Capture the cell that displays the provided text and extract its (X, Y) central coordinate. 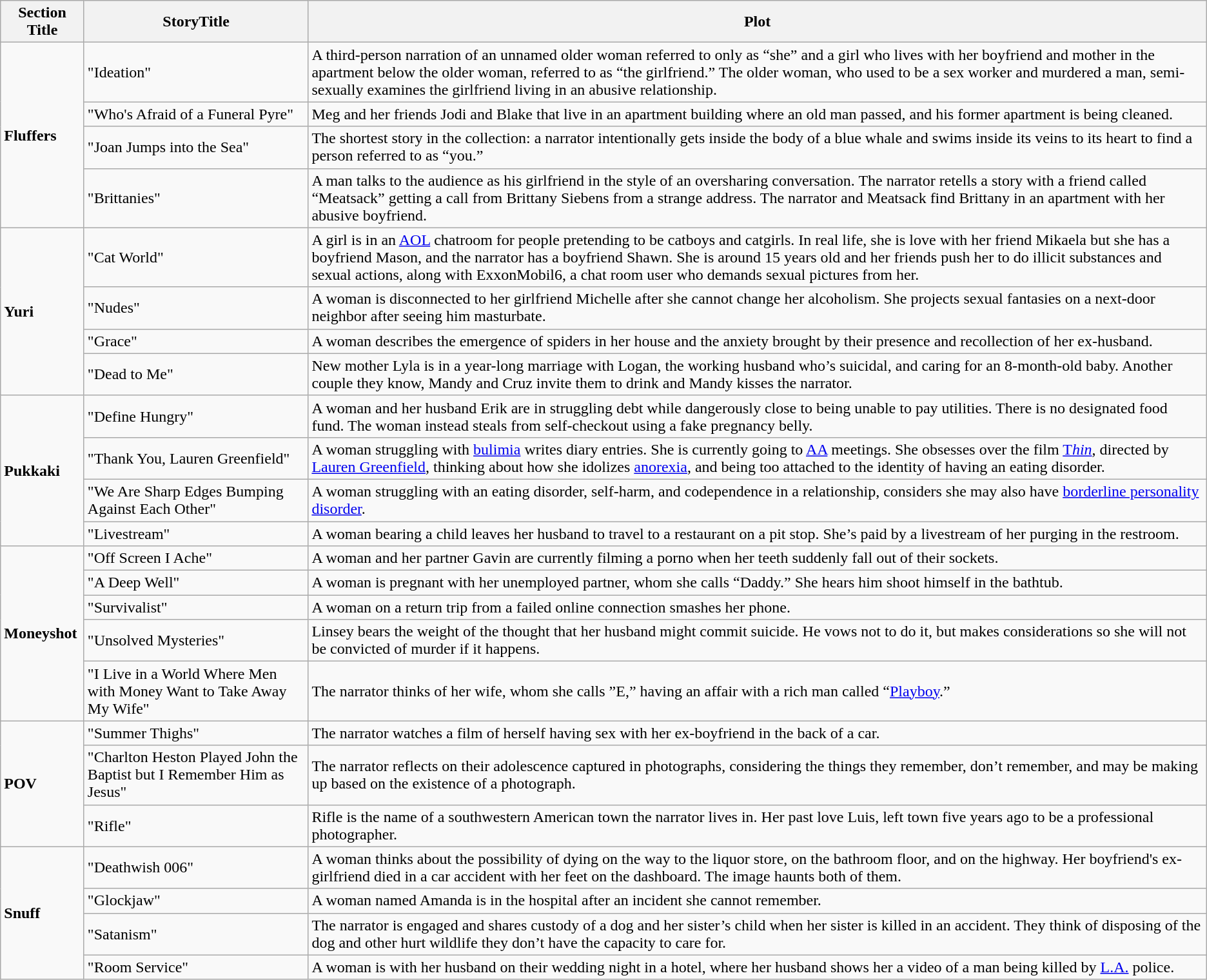
"Ideation" (196, 72)
StoryTitle (196, 22)
"Summer Thighs" (196, 733)
"Charlton Heston Played John the Baptist but I Remember Him as Jesus" (196, 775)
"Dead to Me" (196, 374)
Yuri (43, 311)
"Satanism" (196, 934)
A woman describes the emergence of spiders in her house and the anxiety brought by their presence and recollection of her ex-husband. (757, 341)
"Room Service" (196, 967)
"Define Hungry" (196, 416)
"We Are Sharp Edges Bumping Against Each Other" (196, 500)
"Glockjaw" (196, 901)
A woman and her partner Gavin are currently filming a porno when her teeth suddenly fall out of their sockets. (757, 558)
"Who's Afraid of a Funeral Pyre" (196, 114)
A woman is pregnant with her unemployed partner, whom she calls “Daddy.” She hears him shoot himself in the bathtub. (757, 583)
Plot (757, 22)
"Joan Jumps into the Sea" (196, 147)
Meg and her friends Jodi and Blake that live in an apartment building where an old man passed, and his former apartment is being cleaned. (757, 114)
The narrator thinks of her wife, whom she calls ”E,” having an affair with a rich man called “Playboy.” (757, 691)
Pukkaki (43, 471)
Section Title (43, 22)
A woman bearing a child leaves her husband to travel to a restaurant on a pit stop. She’s paid by a livestream of her purging in the restroom. (757, 533)
"Brittanies" (196, 198)
Moneyshot (43, 633)
"A Deep Well" (196, 583)
"Off Screen I Ache" (196, 558)
The narrator watches a film of herself having sex with her ex-boyfriend in the back of a car. (757, 733)
"Nudes" (196, 308)
"Livestream" (196, 533)
A woman named Amanda is in the hospital after an incident she cannot remember. (757, 901)
"Thank You, Lauren Greenfield" (196, 458)
A woman on a return trip from a failed online connection smashes her phone. (757, 607)
Snuff (43, 913)
"Cat World" (196, 257)
"Survivalist" (196, 607)
"Deathwish 006" (196, 868)
"Grace" (196, 341)
"Unsolved Mysteries" (196, 641)
"I Live in a World Where Men with Money Want to Take Away My Wife" (196, 691)
POV (43, 784)
"Rifle" (196, 825)
A woman is with her husband on their wedding night in a hotel, where her husband shows her a video of a man being killed by L.A. police. (757, 967)
Fluffers (43, 135)
